Return the (X, Y) coordinate for the center point of the cell that contains the specified text.  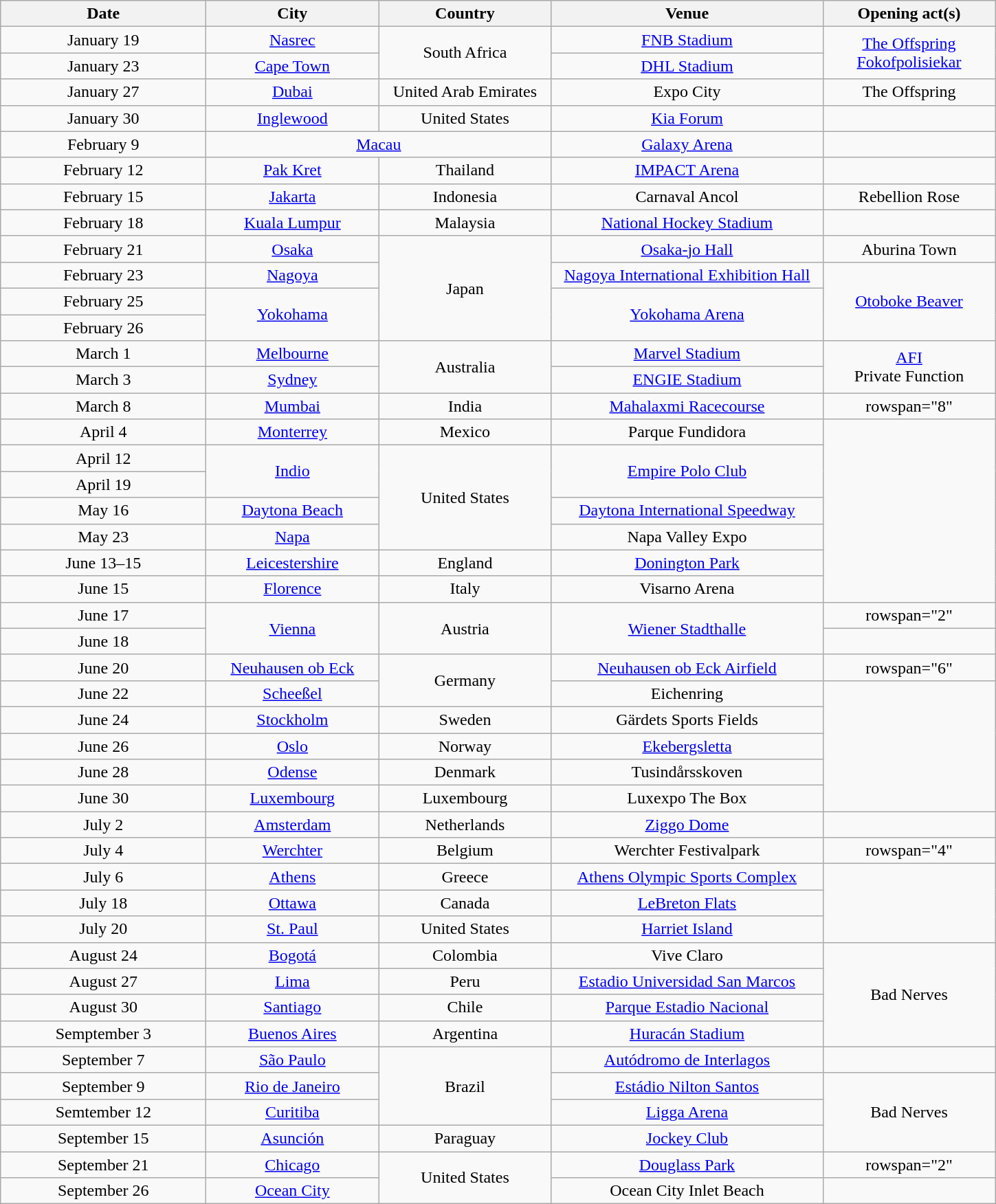
Vienna (293, 628)
Odense (293, 772)
Florence (293, 589)
Werchter (293, 851)
Nagoya (293, 275)
City (293, 14)
Australia (465, 367)
Rio de Janeiro (293, 1086)
Jockey Club (687, 1138)
Douglass Park (687, 1165)
March 3 (103, 380)
Mexico (465, 432)
Kia Forum (687, 118)
National Hockey Stadium (687, 223)
Bogotá (293, 955)
Denmark (465, 772)
September 26 (103, 1191)
rowspan="4" (909, 851)
Ziggo Dome (687, 825)
March 1 (103, 354)
Dubai (293, 92)
Cape Town (293, 66)
AFI Private Function (909, 367)
August 27 (103, 981)
February 9 (103, 144)
Sweden (465, 720)
January 27 (103, 92)
February 25 (103, 301)
Visarno Arena (687, 589)
February 23 (103, 275)
January 19 (103, 40)
Yokohama Arena (687, 314)
Empire Polo Club (687, 471)
June 30 (103, 799)
Carnaval Ancol (687, 197)
Chicago (293, 1165)
Buenos Aires (293, 1034)
Belgium (465, 851)
Austria (465, 628)
Curitiba (293, 1112)
June 24 (103, 720)
Peru (465, 981)
Napa Valley Expo (687, 537)
September 15 (103, 1138)
Harriet Island (687, 929)
Oslo (293, 746)
Huracán Stadium (687, 1034)
February 26 (103, 328)
Canada (465, 903)
Tusindårsskoven (687, 772)
Yokohama (293, 314)
Vive Claro (687, 955)
Sydney (293, 380)
June 20 (103, 667)
Ekebergsletta (687, 746)
Indonesia (465, 197)
April 4 (103, 432)
July 20 (103, 929)
Indio (293, 471)
Macau (379, 144)
February 21 (103, 249)
Amsterdam (293, 825)
September 7 (103, 1060)
Ocean City Inlet Beach (687, 1191)
Parque Estadio Nacional (687, 1007)
June 13–15 (103, 563)
Melbourne (293, 354)
Venue (687, 14)
Estádio Nilton Santos (687, 1086)
March 8 (103, 406)
Athens (293, 877)
St. Paul (293, 929)
July 18 (103, 903)
April 19 (103, 484)
Ligga Arena (687, 1112)
The OffspringFokofpolisiekar (909, 53)
Italy (465, 589)
Date (103, 14)
Monterrey (293, 432)
Athens Olympic Sports Complex (687, 877)
Nagoya International Exhibition Hall (687, 275)
June 17 (103, 615)
Neuhausen ob Eck (293, 667)
Semtember 12 (103, 1112)
July 6 (103, 877)
Donington Park (687, 563)
Greece (465, 877)
Daytona International Speedway (687, 511)
August 30 (103, 1007)
Otoboke Beaver (909, 301)
LeBreton Flats (687, 903)
Norway (465, 746)
FNB Stadium (687, 40)
June 18 (103, 641)
rowspan="8" (909, 406)
September 9 (103, 1086)
June 15 (103, 589)
April 12 (103, 458)
July 2 (103, 825)
Nasrec (293, 40)
Gärdets Sports Fields (687, 720)
Pak Kret (293, 170)
India (465, 406)
June 22 (103, 693)
June 28 (103, 772)
Malaysia (465, 223)
May 23 (103, 537)
Jakarta (293, 197)
June 26 (103, 746)
Japan (465, 288)
July 4 (103, 851)
Stockholm (293, 720)
Werchter Festivalpark (687, 851)
The Offspring (909, 92)
February 18 (103, 223)
São Paulo (293, 1060)
Opening act(s) (909, 14)
Mahalaxmi Racecourse (687, 406)
January 30 (103, 118)
Paraguay (465, 1138)
Inglewood (293, 118)
February 15 (103, 197)
Osaka (293, 249)
South Africa (465, 53)
Mumbai (293, 406)
Lima (293, 981)
Daytona Beach (293, 511)
Asunción (293, 1138)
Brazil (465, 1086)
Estadio Universidad San Marcos (687, 981)
Rebellion Rose (909, 197)
Eichenring (687, 693)
Napa (293, 537)
Country (465, 14)
Expo City (687, 92)
Leicestershire (293, 563)
ENGIE Stadium (687, 380)
Chile (465, 1007)
September 21 (103, 1165)
January 23 (103, 66)
Ocean City (293, 1191)
England (465, 563)
Galaxy Arena (687, 144)
Wiener Stadthalle (687, 628)
Osaka-jo Hall (687, 249)
Luxexpo The Box (687, 799)
United Arab Emirates (465, 92)
Scheeßel (293, 693)
February 12 (103, 170)
Marvel Stadium (687, 354)
May 16 (103, 511)
Parque Fundidora (687, 432)
Argentina (465, 1034)
Colombia (465, 955)
rowspan="6" (909, 667)
Autódromo de Interlagos (687, 1060)
Germany (465, 680)
Thailand (465, 170)
August 24 (103, 955)
Ottawa (293, 903)
Netherlands (465, 825)
DHL Stadium (687, 66)
Santiago (293, 1007)
Aburina Town (909, 249)
Kuala Lumpur (293, 223)
IMPACT Arena (687, 170)
Neuhausen ob Eck Airfield (687, 667)
Semptember 3 (103, 1034)
